Extract the [x, y] coordinate from the center of the cell holding the provided text.  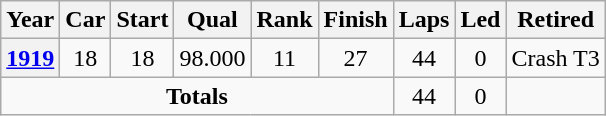
Finish [356, 20]
11 [284, 58]
Car [86, 20]
1919 [30, 58]
Crash T3 [556, 58]
27 [356, 58]
Retired [556, 20]
Year [30, 20]
Led [480, 20]
98.000 [212, 58]
Totals [197, 96]
Laps [424, 20]
Qual [212, 20]
Start [142, 20]
Rank [284, 20]
